Determine the (X, Y) coordinate at the center of the cell enclosing the given text.  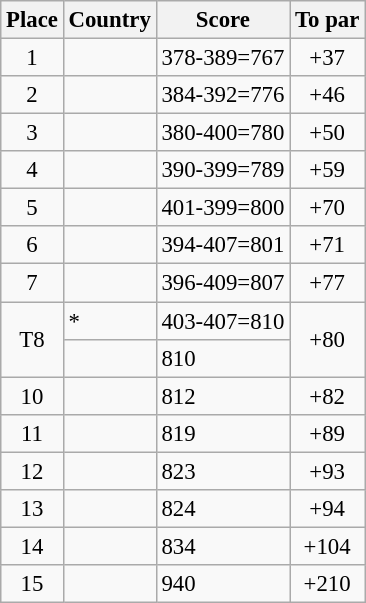
+82 (328, 396)
11 (32, 433)
+94 (328, 509)
+37 (328, 58)
834 (223, 546)
940 (223, 584)
* (110, 321)
+89 (328, 433)
378-389=767 (223, 58)
+104 (328, 546)
384-392=776 (223, 95)
12 (32, 471)
Country (110, 20)
6 (32, 245)
+71 (328, 245)
Place (32, 20)
+46 (328, 95)
4 (32, 170)
810 (223, 358)
1 (32, 58)
+50 (328, 133)
819 (223, 433)
+70 (328, 208)
+77 (328, 283)
2 (32, 95)
14 (32, 546)
3 (32, 133)
To par (328, 20)
7 (32, 283)
394-407=801 (223, 245)
Score (223, 20)
+210 (328, 584)
403-407=810 (223, 321)
380-400=780 (223, 133)
390-399=789 (223, 170)
824 (223, 509)
401-399=800 (223, 208)
15 (32, 584)
+59 (328, 170)
T8 (32, 340)
5 (32, 208)
+80 (328, 340)
13 (32, 509)
+93 (328, 471)
812 (223, 396)
396-409=807 (223, 283)
823 (223, 471)
10 (32, 396)
